From the cell containing the given text, extract its center point as (X, Y) coordinate. 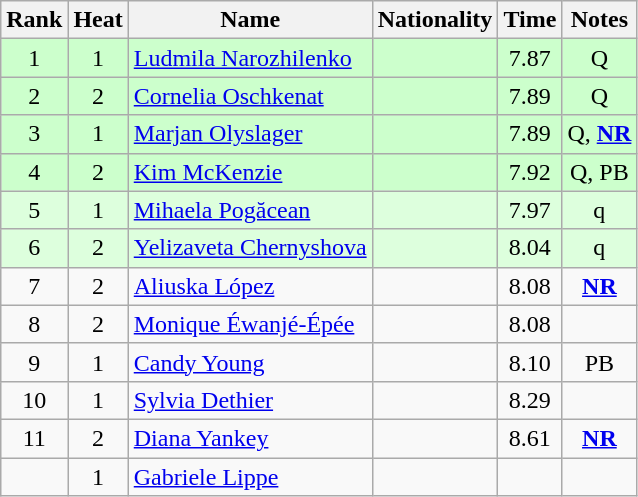
6 (34, 248)
5 (34, 210)
PB (600, 362)
7.87 (530, 58)
3 (34, 134)
Cornelia Oschkenat (250, 96)
Aliuska López (250, 286)
8.29 (530, 400)
10 (34, 400)
Time (530, 20)
7 (34, 286)
Q, PB (600, 172)
4 (34, 172)
Heat (98, 20)
7.97 (530, 210)
Name (250, 20)
Yelizaveta Chernyshova (250, 248)
Nationality (435, 20)
Rank (34, 20)
11 (34, 438)
Q, NR (600, 134)
Monique Éwanjé-Épée (250, 324)
Sylvia Dethier (250, 400)
Notes (600, 20)
Candy Young (250, 362)
7.92 (530, 172)
8 (34, 324)
Gabriele Lippe (250, 477)
8.61 (530, 438)
Diana Yankey (250, 438)
8.04 (530, 248)
Ludmila Narozhilenko (250, 58)
Kim McKenzie (250, 172)
Mihaela Pogăcean (250, 210)
9 (34, 362)
Marjan Olyslager (250, 134)
8.10 (530, 362)
